Output the (x, y) coordinate of the center of the cell containing the given text.  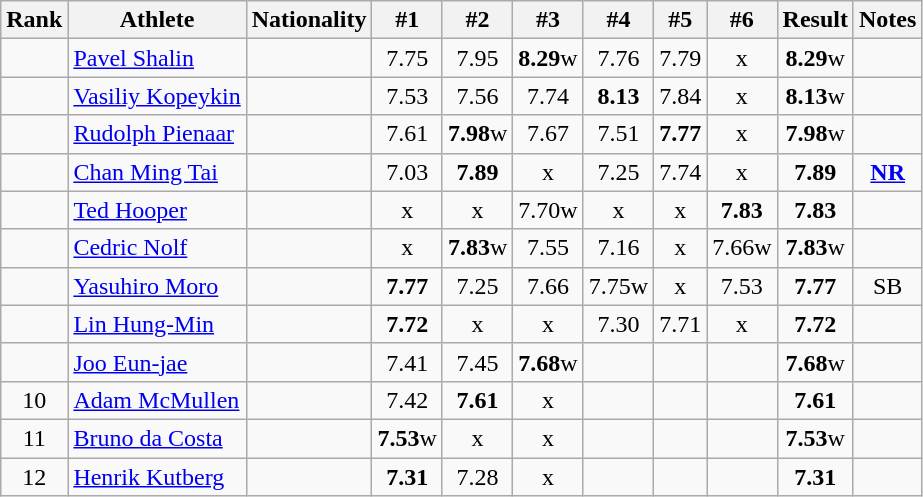
7.42 (407, 400)
7.75w (618, 286)
7.30 (618, 324)
7.55 (548, 248)
Joo Eun-jae (157, 362)
Notes (887, 20)
7.45 (477, 362)
Vasiliy Kopeykin (157, 96)
Athlete (157, 20)
#5 (680, 20)
11 (34, 438)
Henrik Kutberg (157, 477)
7.71 (680, 324)
7.66 (548, 286)
#1 (407, 20)
Chan Ming Tai (157, 172)
7.84 (680, 96)
8.13w (815, 96)
7.16 (618, 248)
Result (815, 20)
Lin Hung-Min (157, 324)
8.13 (618, 96)
#6 (742, 20)
12 (34, 477)
7.76 (618, 58)
Cedric Nolf (157, 248)
7.79 (680, 58)
NR (887, 172)
Rank (34, 20)
Bruno da Costa (157, 438)
#3 (548, 20)
7.95 (477, 58)
Rudolph Pienaar (157, 134)
7.51 (618, 134)
Nationality (309, 20)
10 (34, 400)
7.66w (742, 248)
Pavel Shalin (157, 58)
7.56 (477, 96)
#4 (618, 20)
Yasuhiro Moro (157, 286)
Adam McMullen (157, 400)
7.70w (548, 210)
7.75 (407, 58)
SB (887, 286)
7.03 (407, 172)
7.67 (548, 134)
#2 (477, 20)
7.28 (477, 477)
Ted Hooper (157, 210)
7.41 (407, 362)
